Return (x, y) of the center of cell containing provided text 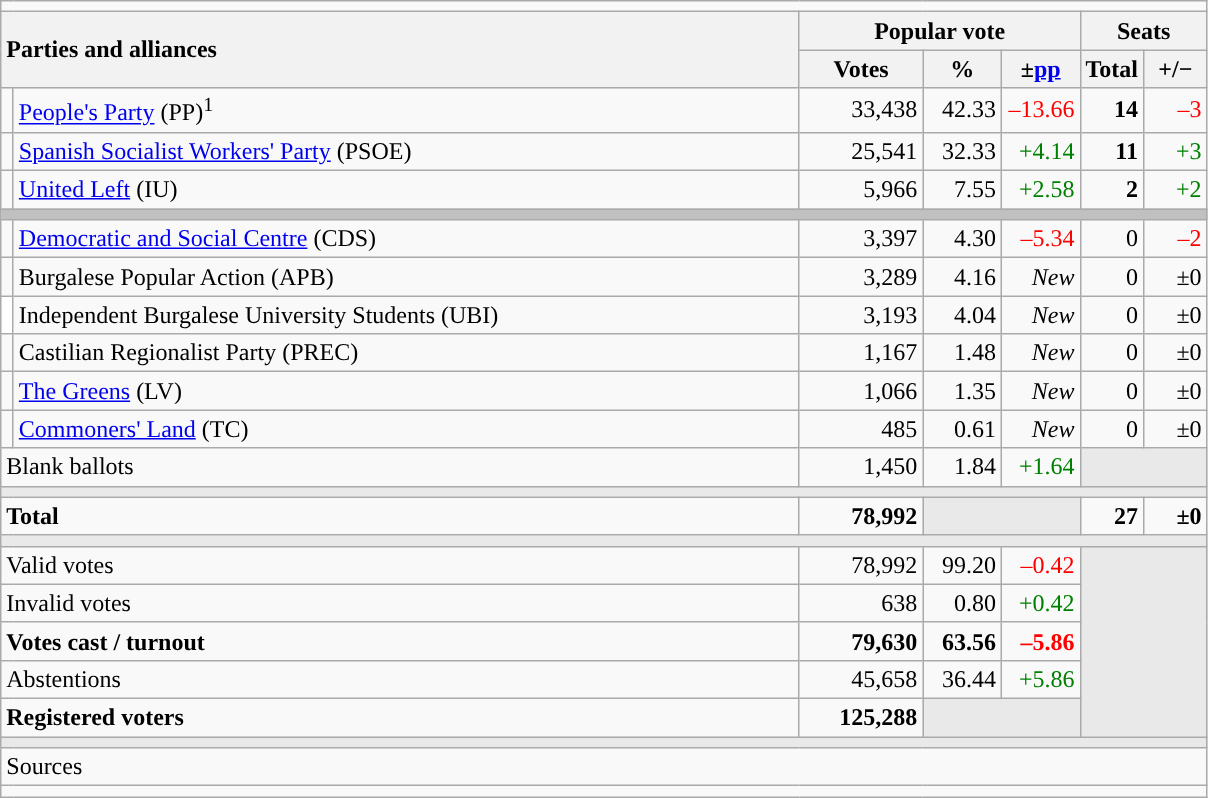
14 (1112, 110)
1.35 (962, 391)
Seats (1144, 31)
0.80 (962, 603)
Abstentions (400, 679)
63.56 (962, 641)
–0.42 (1040, 565)
125,288 (861, 718)
1,066 (861, 391)
79,630 (861, 641)
–5.34 (1040, 239)
+5.86 (1040, 679)
36.44 (962, 679)
Invalid votes (400, 603)
Sources (604, 767)
±pp (1040, 69)
Parties and alliances (400, 50)
4.30 (962, 239)
33,438 (861, 110)
–2 (1176, 239)
Democratic and Social Centre (CDS) (406, 239)
1,450 (861, 467)
Castilian Regionalist Party (PREC) (406, 353)
Registered voters (400, 718)
–13.66 (1040, 110)
5,966 (861, 190)
3,397 (861, 239)
27 (1112, 516)
3,193 (861, 315)
–3 (1176, 110)
% (962, 69)
People's Party (PP)1 (406, 110)
4.04 (962, 315)
4.16 (962, 277)
Independent Burgalese University Students (UBI) (406, 315)
11 (1112, 151)
638 (861, 603)
+2.58 (1040, 190)
Votes (861, 69)
1.84 (962, 467)
485 (861, 429)
2 (1112, 190)
Popular vote (940, 31)
32.33 (962, 151)
1.48 (962, 353)
Burgalese Popular Action (APB) (406, 277)
+1.64 (1040, 467)
+2 (1176, 190)
1,167 (861, 353)
The Greens (LV) (406, 391)
Blank ballots (400, 467)
3,289 (861, 277)
+0.42 (1040, 603)
Commoners' Land (TC) (406, 429)
–5.86 (1040, 641)
+4.14 (1040, 151)
99.20 (962, 565)
United Left (IU) (406, 190)
7.55 (962, 190)
Valid votes (400, 565)
Votes cast / turnout (400, 641)
+/− (1176, 69)
45,658 (861, 679)
0.61 (962, 429)
42.33 (962, 110)
25,541 (861, 151)
+3 (1176, 151)
Spanish Socialist Workers' Party (PSOE) (406, 151)
